Find where the given text appears and provide that cell's center as [X, Y] coordinate. 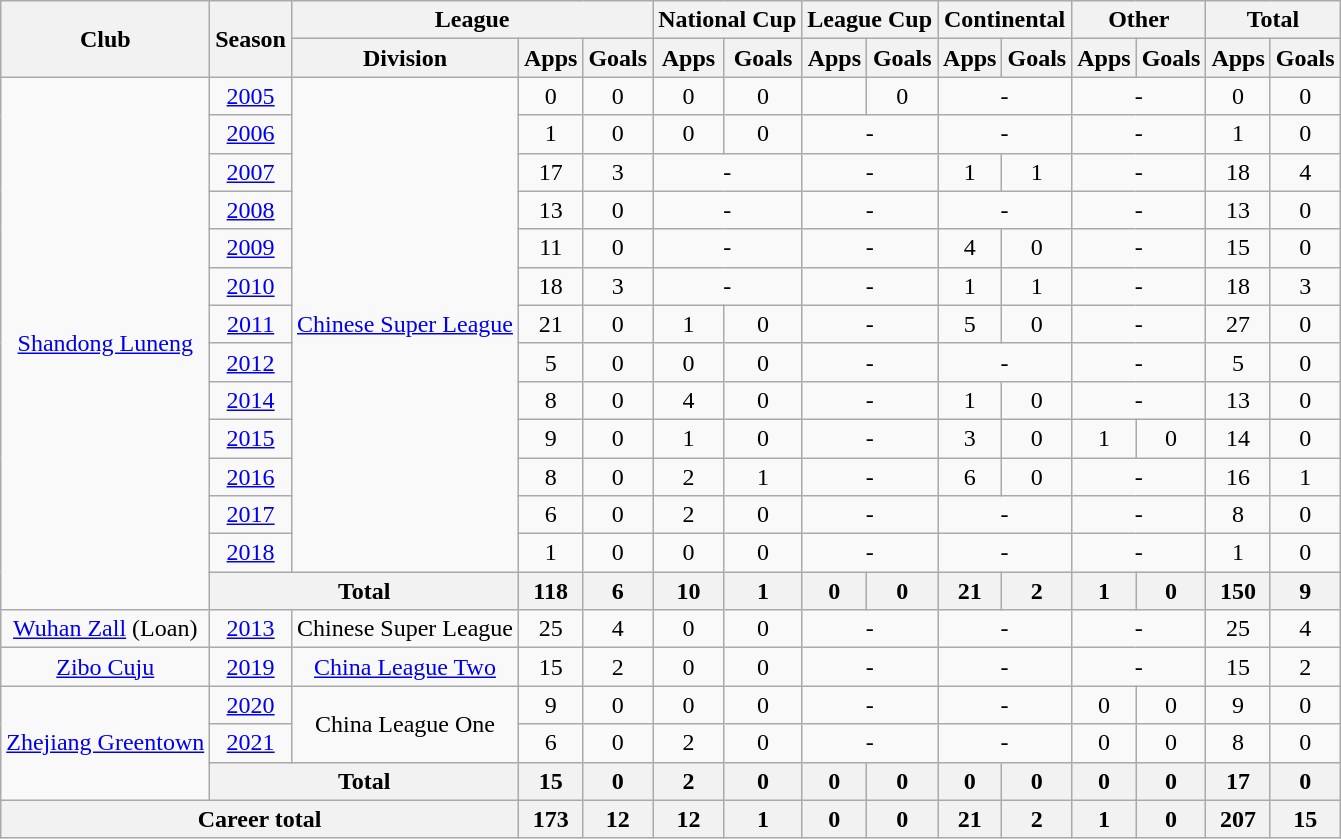
2006 [251, 134]
Wuhan Zall (Loan) [106, 629]
2017 [251, 515]
Continental [1005, 20]
2013 [251, 629]
150 [1238, 591]
Division [404, 58]
173 [550, 819]
Career total [260, 819]
2019 [251, 667]
Club [106, 39]
Zhejiang Greentown [106, 743]
2007 [251, 172]
China League Two [404, 667]
10 [689, 591]
National Cup [728, 20]
2021 [251, 743]
16 [1238, 477]
27 [1238, 324]
11 [550, 248]
2018 [251, 553]
Shandong Luneng [106, 344]
207 [1238, 819]
2016 [251, 477]
2015 [251, 438]
League Cup [870, 20]
2012 [251, 362]
2020 [251, 705]
Zibo Cuju [106, 667]
China League One [404, 724]
2010 [251, 286]
2014 [251, 400]
118 [550, 591]
2011 [251, 324]
14 [1238, 438]
2008 [251, 210]
Season [251, 39]
League [472, 20]
Other [1139, 20]
2009 [251, 248]
2005 [251, 96]
